Extract the (X, Y) coordinate from the center of the cell holding the provided text.  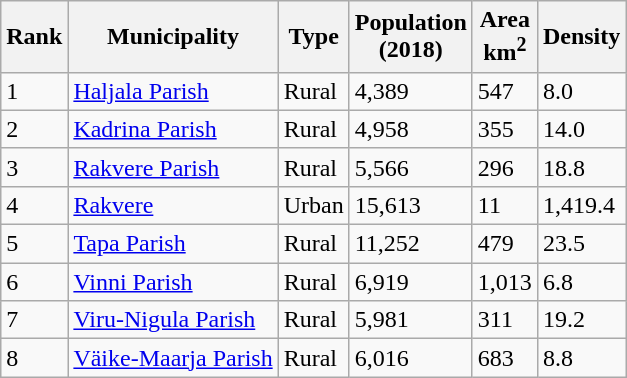
5 (34, 244)
Haljala Parish (173, 91)
7 (34, 320)
Urban (314, 205)
Type (314, 37)
8.8 (581, 358)
5,981 (410, 320)
Areakm2 (504, 37)
311 (504, 320)
6,016 (410, 358)
8 (34, 358)
Municipality (173, 37)
547 (504, 91)
6,919 (410, 282)
2 (34, 129)
4 (34, 205)
15,613 (410, 205)
296 (504, 167)
Rakvere Parish (173, 167)
Population(2018) (410, 37)
6 (34, 282)
18.8 (581, 167)
3 (34, 167)
5,566 (410, 167)
1 (34, 91)
4,958 (410, 129)
479 (504, 244)
Tapa Parish (173, 244)
Väike-Maarja Parish (173, 358)
Viru-Nigula Parish (173, 320)
355 (504, 129)
11,252 (410, 244)
1,419.4 (581, 205)
683 (504, 358)
1,013 (504, 282)
Vinni Parish (173, 282)
11 (504, 205)
23.5 (581, 244)
Rakvere (173, 205)
6.8 (581, 282)
8.0 (581, 91)
Rank (34, 37)
14.0 (581, 129)
Kadrina Parish (173, 129)
4,389 (410, 91)
19.2 (581, 320)
Density (581, 37)
